Return (x, y) of the center of cell containing provided text 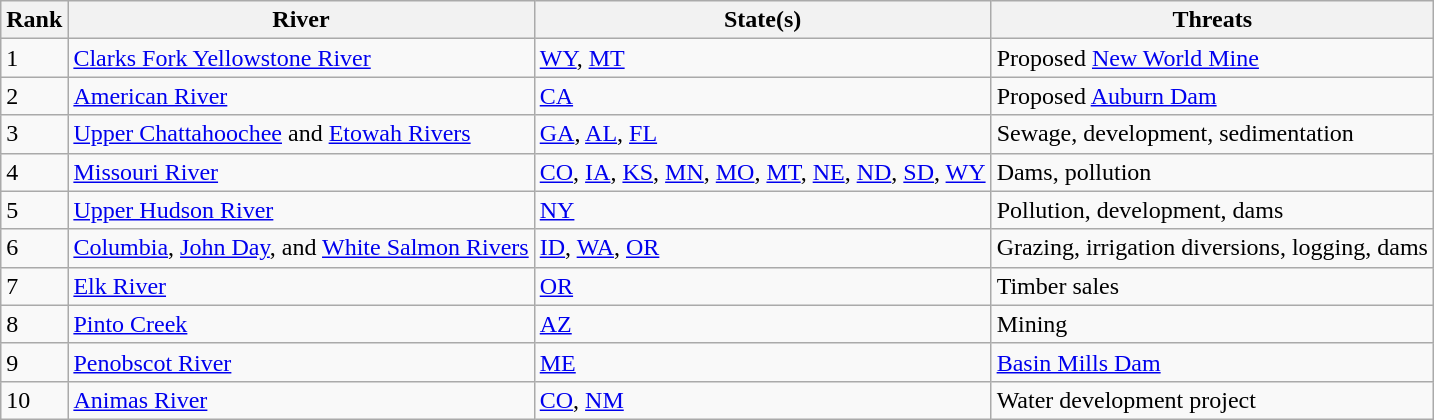
Missouri River (301, 172)
Threats (1212, 20)
2 (34, 96)
Mining (1212, 324)
6 (34, 248)
Grazing, irrigation diversions, logging, dams (1212, 248)
Pinto Creek (301, 324)
Columbia, John Day, and White Salmon Rivers (301, 248)
NY (762, 210)
Elk River (301, 286)
Upper Chattahoochee and Etowah Rivers (301, 134)
9 (34, 362)
10 (34, 400)
Proposed New World Mine (1212, 58)
Timber sales (1212, 286)
Pollution, development, dams (1212, 210)
Proposed Auburn Dam (1212, 96)
3 (34, 134)
Water development project (1212, 400)
GA, AL, FL (762, 134)
CO, IA, KS, MN, MO, MT, NE, ND, SD, WY (762, 172)
American River (301, 96)
5 (34, 210)
River (301, 20)
Clarks Fork Yellowstone River (301, 58)
7 (34, 286)
CO, NM (762, 400)
Basin Mills Dam (1212, 362)
1 (34, 58)
8 (34, 324)
ME (762, 362)
WY, MT (762, 58)
Dams, pollution (1212, 172)
Rank (34, 20)
OR (762, 286)
State(s) (762, 20)
ID, WA, OR (762, 248)
Sewage, development, sedimentation (1212, 134)
CA (762, 96)
4 (34, 172)
Upper Hudson River (301, 210)
Penobscot River (301, 362)
AZ (762, 324)
Animas River (301, 400)
